Return the [x, y] coordinate for the center point of the cell that contains the specified text.  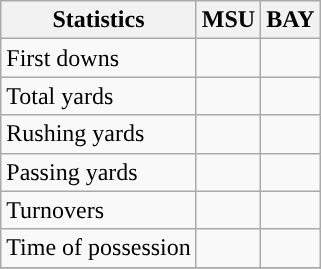
Time of possession [99, 248]
Passing yards [99, 172]
BAY [291, 20]
MSU [228, 20]
Turnovers [99, 210]
Statistics [99, 20]
Rushing yards [99, 134]
Total yards [99, 96]
First downs [99, 58]
